Provide the (x, y) coordinate of the cell's center where the given text is located.  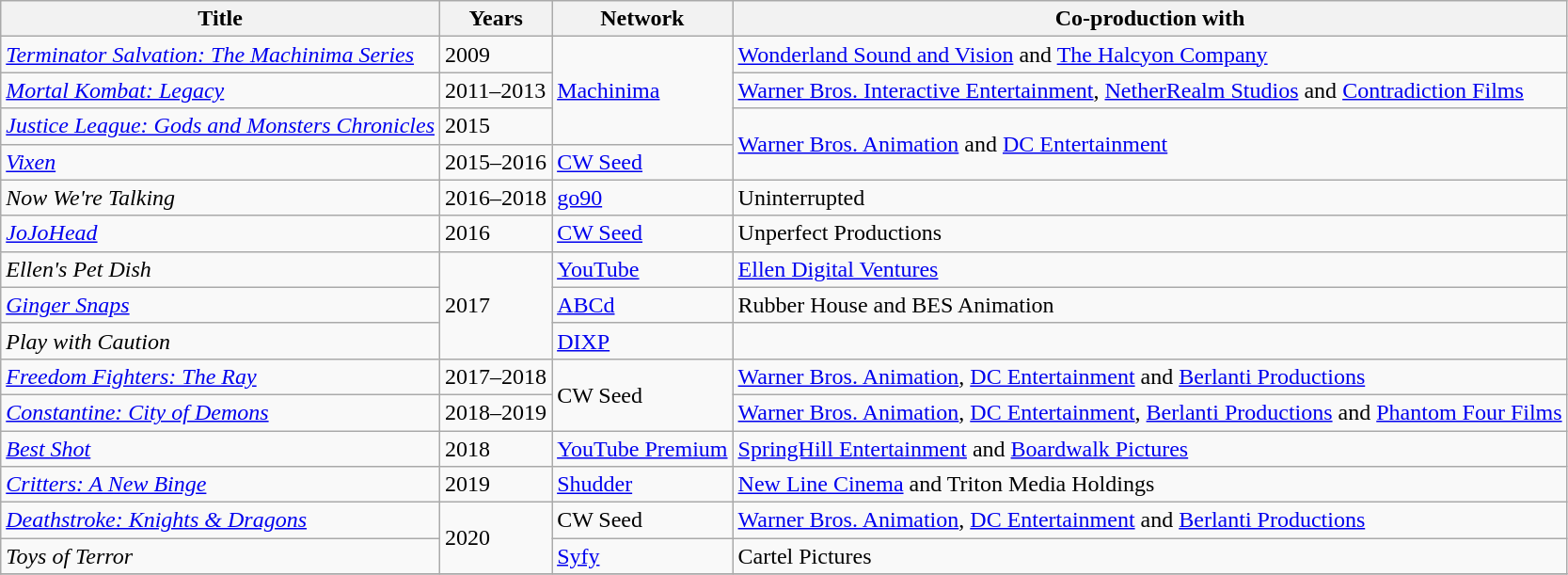
Cartel Pictures (1149, 556)
2016 (497, 233)
Rubber House and BES Animation (1149, 305)
Freedom Fighters: The Ray (220, 376)
2017 (497, 305)
Now We're Talking (220, 198)
2020 (497, 538)
2015–2016 (497, 162)
Ellen's Pet Dish (220, 269)
Ginger Snaps (220, 305)
Vixen (220, 162)
Machinima (642, 90)
Mortal Kombat: Legacy (220, 90)
Deathstroke: Knights & Dragons (220, 520)
Syfy (642, 556)
Warner Bros. Animation, DC Entertainment, Berlanti Productions and Phantom Four Films (1149, 412)
Warner Bros. Animation and DC Entertainment (1149, 144)
2018–2019 (497, 412)
2017–2018 (497, 376)
Shudder (642, 485)
New Line Cinema and Triton Media Holdings (1149, 485)
Play with Caution (220, 341)
DIXP (642, 341)
ABCd (642, 305)
2015 (497, 126)
SpringHill Entertainment and Boardwalk Pictures (1149, 449)
Constantine: City of Demons (220, 412)
Warner Bros. Interactive Entertainment, NetherRealm Studios and Contradiction Films (1149, 90)
2016–2018 (497, 198)
Unperfect Productions (1149, 233)
Network (642, 19)
Co-production with (1149, 19)
Years (497, 19)
Wonderland Sound and Vision and The Halcyon Company (1149, 55)
go90 (642, 198)
Title (220, 19)
Terminator Salvation: The Machinima Series (220, 55)
Toys of Terror (220, 556)
2009 (497, 55)
Critters: A New Binge (220, 485)
2019 (497, 485)
Best Shot (220, 449)
Ellen Digital Ventures (1149, 269)
JoJoHead (220, 233)
Justice League: Gods and Monsters Chronicles (220, 126)
YouTube (642, 269)
YouTube Premium (642, 449)
2011–2013 (497, 90)
Uninterrupted (1149, 198)
2018 (497, 449)
